Detect which cell encompasses the target text, then output its [x, y] center coordinate. 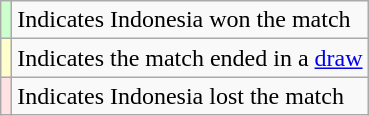
Indicates Indonesia lost the match [190, 96]
Indicates Indonesia won the match [190, 20]
Indicates the match ended in a draw [190, 58]
